Search for the cell housing the specified text and yield its [X, Y] center coordinate. 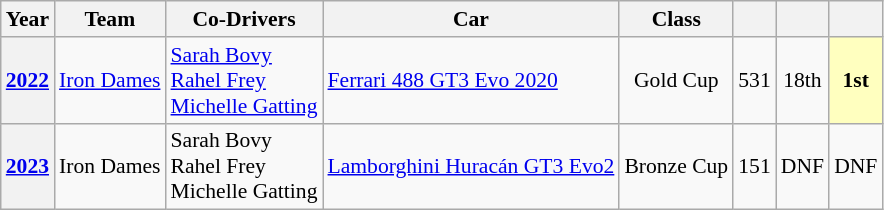
Team [110, 19]
1st [856, 80]
Bronze Cup [676, 166]
2022 [28, 80]
Ferrari 488 GT3 Evo 2020 [470, 80]
Year [28, 19]
Class [676, 19]
151 [754, 166]
18th [802, 80]
Co-Drivers [244, 19]
531 [754, 80]
Car [470, 19]
2023 [28, 166]
Lamborghini Huracán GT3 Evo2 [470, 166]
Gold Cup [676, 80]
